Scan for the cell matching the given text and deliver its (X, Y) coordinate at center. 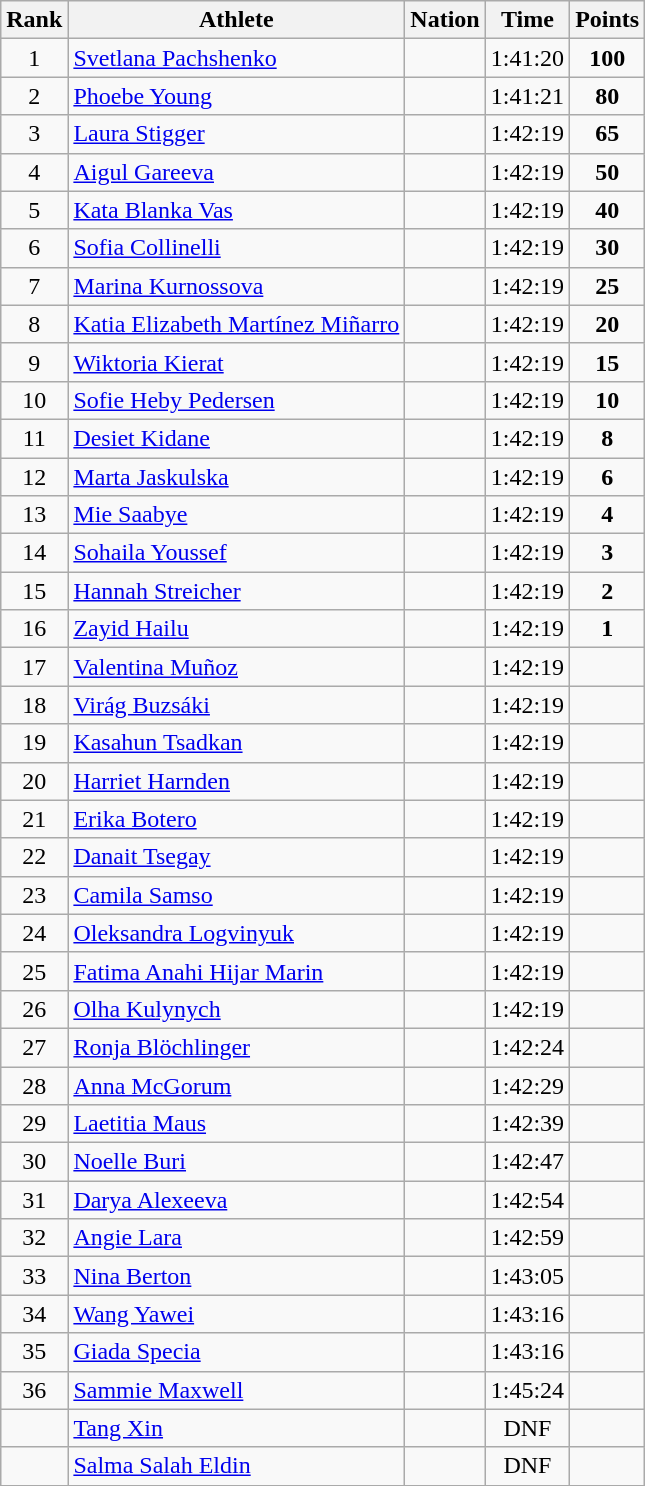
100 (608, 58)
Angie Lara (236, 1238)
50 (608, 172)
Danait Tsegay (236, 857)
7 (34, 286)
Virág Buzsáki (236, 705)
9 (34, 362)
16 (34, 629)
Valentina Muñoz (236, 667)
5 (34, 210)
26 (34, 1009)
Zayid Hailu (236, 629)
Sammie Maxwell (236, 1390)
80 (608, 96)
Sohaila Youssef (236, 553)
33 (34, 1276)
1:42:47 (527, 1162)
40 (608, 210)
Athlete (236, 20)
1:42:29 (527, 1085)
Kata Blanka Vas (236, 210)
Giada Specia (236, 1352)
Sofie Heby Pedersen (236, 400)
Camila Samso (236, 895)
Salma Salah Eldin (236, 1466)
Aigul Gareeva (236, 172)
Nina Berton (236, 1276)
12 (34, 477)
Tang Xin (236, 1428)
21 (34, 819)
1:43:05 (527, 1276)
Hannah Streicher (236, 591)
Desiet Kidane (236, 438)
11 (34, 438)
Mie Saabye (236, 515)
Points (608, 20)
1:42:24 (527, 1047)
24 (34, 933)
35 (34, 1352)
34 (34, 1314)
27 (34, 1047)
Rank (34, 20)
Kasahun Tsadkan (236, 743)
Erika Botero (236, 819)
Olha Kulynych (236, 1009)
1:41:21 (527, 96)
Marina Kurnossova (236, 286)
Anna McGorum (236, 1085)
23 (34, 895)
Oleksandra Logvinyuk (236, 933)
1:41:20 (527, 58)
Darya Alexeeva (236, 1200)
18 (34, 705)
Phoebe Young (236, 96)
19 (34, 743)
Sofia Collinelli (236, 248)
Ronja Blöchlinger (236, 1047)
Nation (445, 20)
Marta Jaskulska (236, 477)
Wiktoria Kierat (236, 362)
Laetitia Maus (236, 1124)
65 (608, 134)
31 (34, 1200)
1:42:59 (527, 1238)
13 (34, 515)
Harriet Harnden (236, 781)
1:42:39 (527, 1124)
Wang Yawei (236, 1314)
36 (34, 1390)
22 (34, 857)
28 (34, 1085)
Fatima Anahi Hijar Marin (236, 971)
1:42:54 (527, 1200)
14 (34, 553)
17 (34, 667)
32 (34, 1238)
1:45:24 (527, 1390)
29 (34, 1124)
Time (527, 20)
Noelle Buri (236, 1162)
Laura Stigger (236, 134)
Katia Elizabeth Martínez Miñarro (236, 324)
Svetlana Pachshenko (236, 58)
